For the text-containing cell, return its midpoint in [x, y] coordinate format. 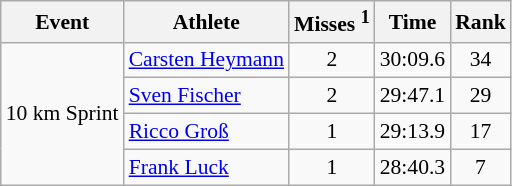
28:40.3 [412, 167]
10 km Sprint [62, 113]
Carsten Heymann [206, 60]
Rank [480, 22]
Time [412, 22]
7 [480, 167]
Event [62, 22]
Misses 1 [332, 22]
17 [480, 132]
Athlete [206, 22]
29:13.9 [412, 132]
Frank Luck [206, 167]
Ricco Groß [206, 132]
30:09.6 [412, 60]
29 [480, 96]
29:47.1 [412, 96]
Sven Fischer [206, 96]
34 [480, 60]
